Return the [X, Y] coordinate for the center point of the cell that contains the specified text.  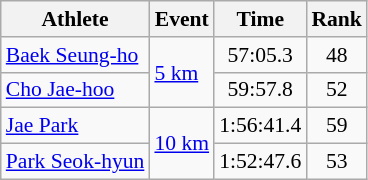
1:56:41.4 [260, 126]
10 km [182, 144]
Cho Jae-hoo [76, 90]
Event [182, 19]
52 [336, 90]
Park Seok-hyun [76, 162]
Baek Seung-ho [76, 55]
5 km [182, 72]
Jae Park [76, 126]
Time [260, 19]
57:05.3 [260, 55]
59:57.8 [260, 90]
Athlete [76, 19]
59 [336, 126]
48 [336, 55]
Rank [336, 19]
1:52:47.6 [260, 162]
53 [336, 162]
